Determine the (x, y) coordinate at the center of the cell enclosing the given text.  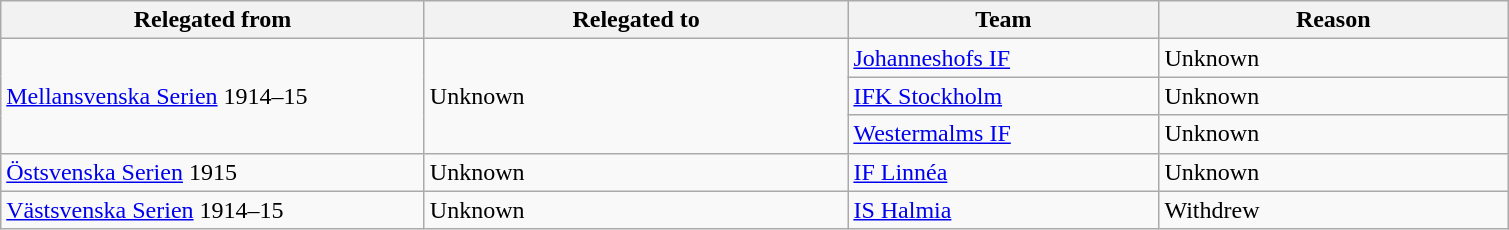
Team (1004, 20)
Withdrew (1334, 210)
Mellansvenska Serien 1914–15 (213, 96)
Reason (1334, 20)
Johanneshofs IF (1004, 58)
IFK Stockholm (1004, 96)
Östsvenska Serien 1915 (213, 172)
IS Halmia (1004, 210)
Västsvenska Serien 1914–15 (213, 210)
IF Linnéa (1004, 172)
Westermalms IF (1004, 134)
Relegated from (213, 20)
Relegated to (636, 20)
